Scan for the cell matching the given text and deliver its [X, Y] coordinate at center. 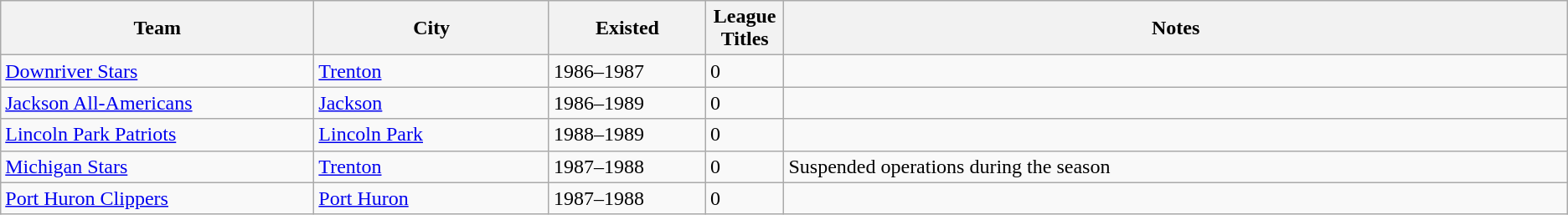
1986–1987 [627, 71]
Existed [627, 28]
1986–1989 [627, 103]
Port Huron Clippers [157, 198]
Team [157, 28]
Downriver Stars [157, 71]
Lincoln Park Patriots [157, 135]
Notes [1176, 28]
Jackson All-Americans [157, 103]
Jackson [432, 103]
Suspended operations during the season [1176, 166]
Port Huron [432, 198]
1988–1989 [627, 135]
Michigan Stars [157, 166]
League Titles [745, 28]
Lincoln Park [432, 135]
City [432, 28]
